Pinpoint the cell where the given text exists, returning its [X, Y] midpoint coordinate. 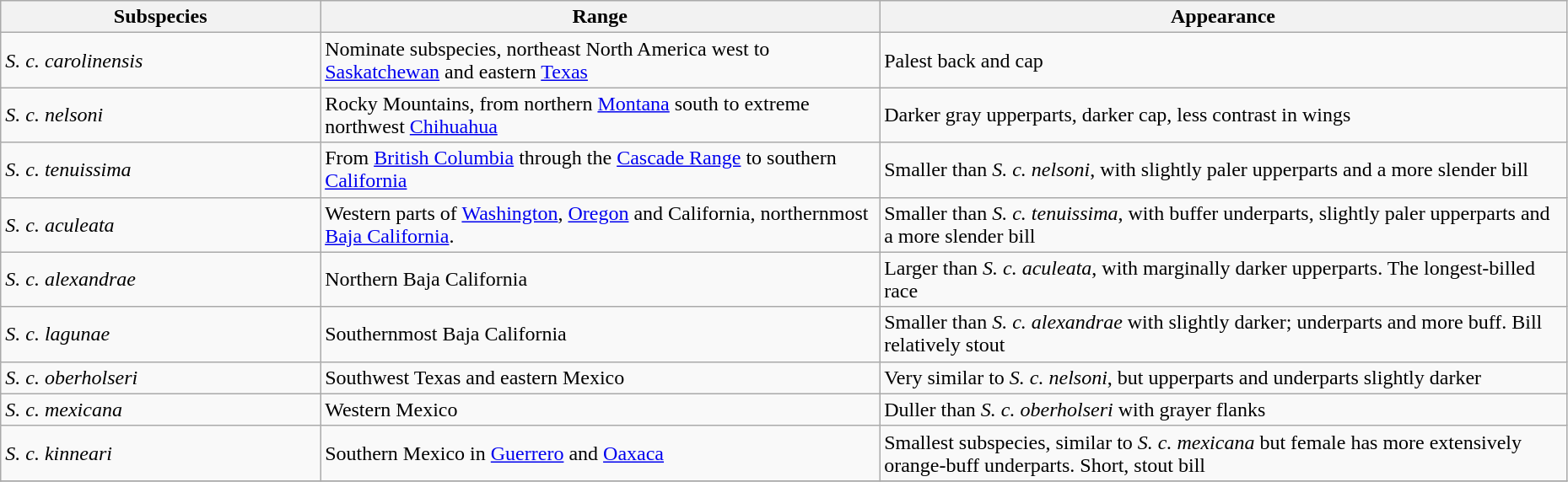
Palest back and cap [1223, 61]
Nominate subspecies, northeast North America west to Saskatchewan and eastern Texas [601, 61]
S. c. oberholseri [160, 378]
Subspecies [160, 17]
S. c. kinneari [160, 453]
Larger than S. c. aculeata, with marginally darker upperparts. The longest-billed race [1223, 280]
Smallest subspecies, similar to S. c. mexicana but female has more extensively orange-buff underparts. Short, stout bill [1223, 453]
S. c. lagunae [160, 334]
S. c. mexicana [160, 410]
Range [601, 17]
Southern Mexico in Guerrero and Oaxaca [601, 453]
Smaller than S. c. nelsoni, with slightly paler upperparts and a more slender bill [1223, 170]
Northern Baja California [601, 280]
Southwest Texas and eastern Mexico [601, 378]
Western parts of Washington, Oregon and California, northernmost Baja California. [601, 224]
S. c. nelsoni [160, 115]
Appearance [1223, 17]
S. c. aculeata [160, 224]
Darker gray upperparts, darker cap, less contrast in wings [1223, 115]
From British Columbia through the Cascade Range to southern California [601, 170]
Southernmost Baja California [601, 334]
Western Mexico [601, 410]
S. c. alexandrae [160, 280]
Smaller than S. c. tenuissima, with buffer underparts, slightly paler upperparts and a more slender bill [1223, 224]
Very similar to S. c. nelsoni, but upperparts and underparts slightly darker [1223, 378]
Rocky Mountains, from northern Montana south to extreme northwest Chihuahua [601, 115]
Smaller than S. c. alexandrae with slightly darker; underparts and more buff. Bill relatively stout [1223, 334]
S. c. carolinensis [160, 61]
S. c. tenuissima [160, 170]
Duller than S. c. oberholseri with grayer flanks [1223, 410]
